Return the [X, Y] coordinate for the center point of the cell that contains the specified text.  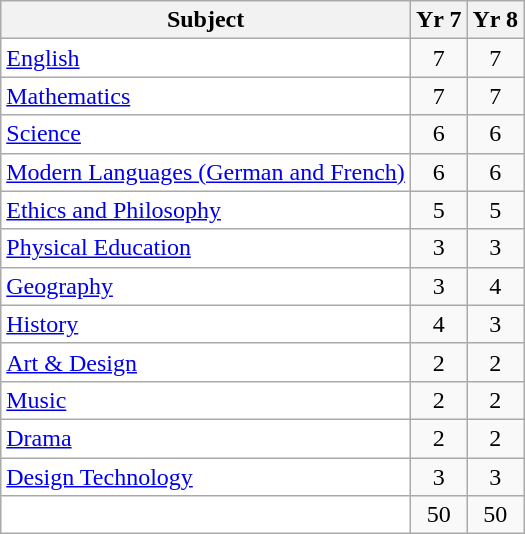
Design Technology [206, 477]
Geography [206, 286]
Mathematics [206, 96]
Drama [206, 438]
English [206, 58]
Modern Languages (German and French) [206, 172]
Yr 8 [496, 20]
Music [206, 400]
Science [206, 134]
Yr 7 [438, 20]
Ethics and Philosophy [206, 210]
Subject [206, 20]
History [206, 324]
#Subject Choice|Total [206, 515]
Physical Education [206, 248]
Art & Design [206, 362]
